Return [X, Y] of the center of cell containing provided text 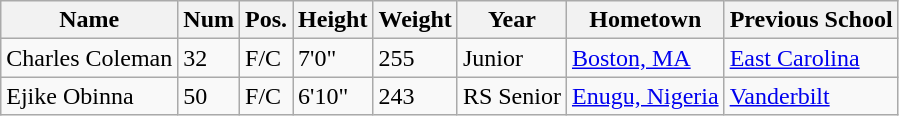
7'0" [333, 58]
50 [209, 96]
Enugu, Nigeria [645, 96]
Pos. [266, 20]
Previous School [811, 20]
Year [512, 20]
255 [415, 58]
Hometown [645, 20]
6'10" [333, 96]
Name [90, 20]
32 [209, 58]
East Carolina [811, 58]
Charles Coleman [90, 58]
Height [333, 20]
Num [209, 20]
Ejike Obinna [90, 96]
RS Senior [512, 96]
Weight [415, 20]
243 [415, 96]
Junior [512, 58]
Boston, MA [645, 58]
Vanderbilt [811, 96]
